Capture the cell that displays the provided text and extract its (X, Y) central coordinate. 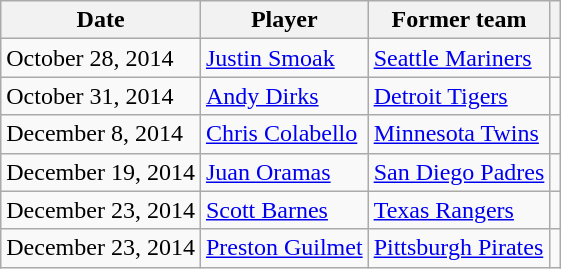
Texas Rangers (459, 210)
Preston Guilmet (284, 248)
Detroit Tigers (459, 96)
Pittsburgh Pirates (459, 248)
December 8, 2014 (101, 134)
Date (101, 20)
Andy Dirks (284, 96)
San Diego Padres (459, 172)
Justin Smoak (284, 58)
October 28, 2014 (101, 58)
Seattle Mariners (459, 58)
December 19, 2014 (101, 172)
Juan Oramas (284, 172)
October 31, 2014 (101, 96)
Player (284, 20)
Former team (459, 20)
Chris Colabello (284, 134)
Scott Barnes (284, 210)
Minnesota Twins (459, 134)
